Determine the (x, y) coordinate at the center of the cell enclosing the given text.  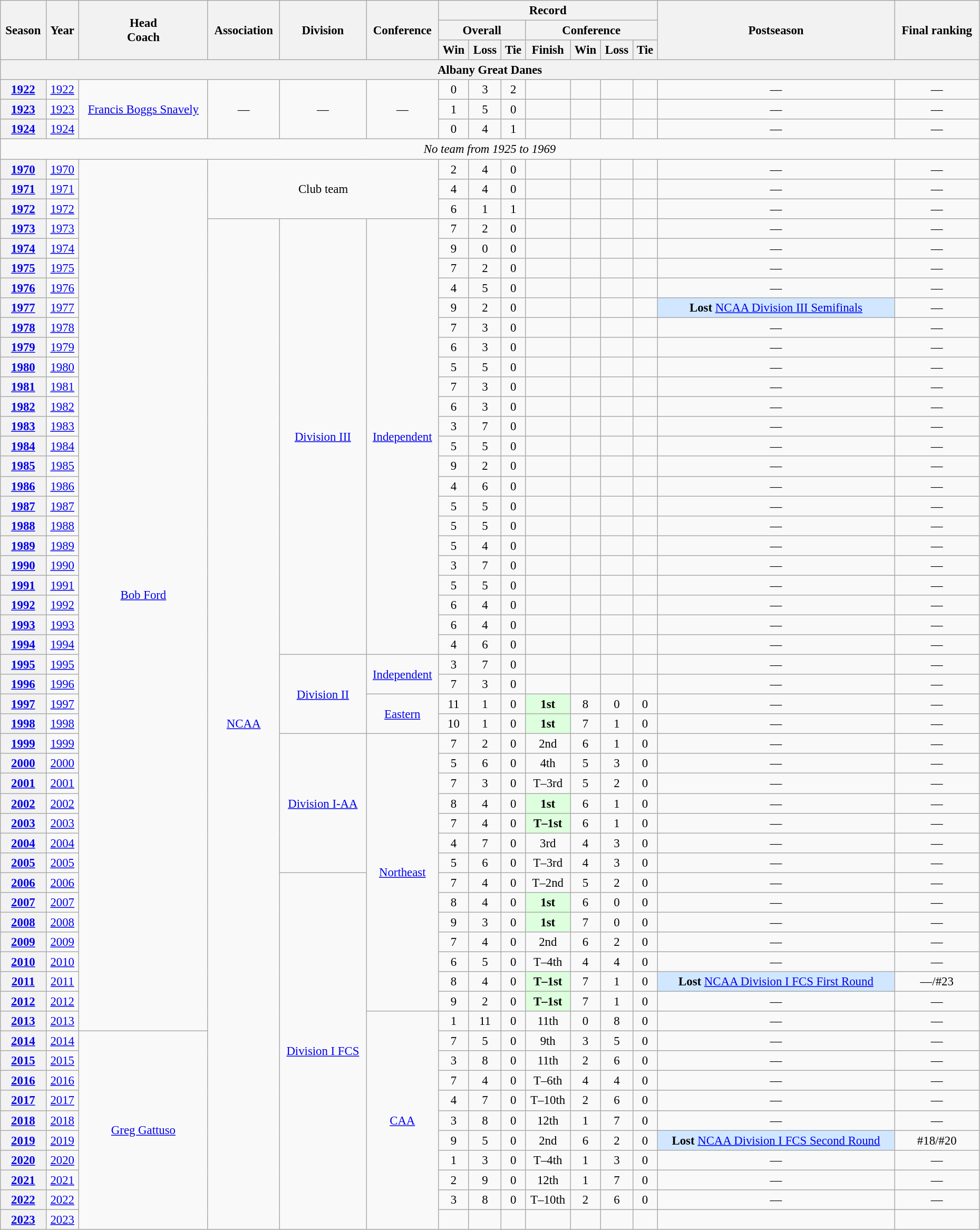
Season (23, 31)
#18/#20 (937, 1140)
Lost NCAA Division I FCS Second Round (776, 1140)
—/#23 (937, 982)
Club team (323, 189)
9th (548, 1041)
Albany Great Danes (490, 70)
Lost NCAA Division I FCS First Round (776, 982)
T–2nd (548, 883)
Bob Ford (143, 595)
Record (548, 11)
Overall (482, 31)
Division I FCS (323, 1051)
Eastern (403, 714)
Division I-AA (323, 803)
Finish (548, 50)
3rd (548, 843)
No team from 1925 to 1969 (490, 149)
Greg Gattuso (143, 1130)
Division II (323, 694)
4th (548, 764)
Lost NCAA Division III Semifinals (776, 308)
T–6th (548, 1081)
Francis Boggs Snavely (143, 110)
Postseason (776, 31)
10 (454, 724)
HeadCoach (143, 31)
NCAA (244, 723)
Division III (323, 437)
Association (244, 31)
Northeast (403, 873)
Year (62, 31)
CAA (403, 1120)
Division (323, 31)
Final ranking (937, 31)
